Find where the given text appears and provide that cell's center as [X, Y] coordinate. 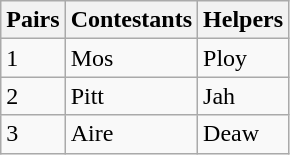
Mos [131, 58]
Ploy [244, 58]
3 [33, 134]
Deaw [244, 134]
Aire [131, 134]
Pitt [131, 96]
Pairs [33, 20]
Contestants [131, 20]
Helpers [244, 20]
1 [33, 58]
Jah [244, 96]
2 [33, 96]
